Detect which cell encompasses the target text, then output its (X, Y) center coordinate. 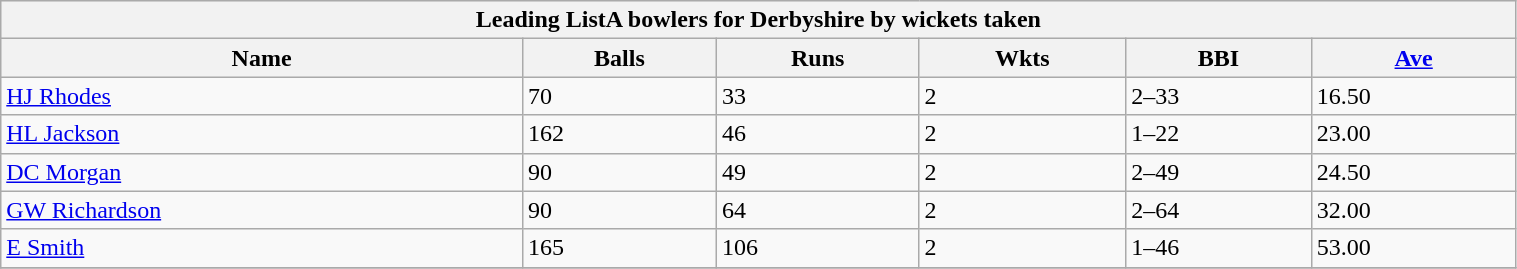
Runs (818, 58)
24.50 (1414, 172)
1–22 (1219, 134)
DC Morgan (262, 172)
32.00 (1414, 210)
Ave (1414, 58)
Wkts (1022, 58)
23.00 (1414, 134)
HJ Rhodes (262, 96)
GW Richardson (262, 210)
HL Jackson (262, 134)
2–33 (1219, 96)
2–49 (1219, 172)
49 (818, 172)
162 (619, 134)
70 (619, 96)
Balls (619, 58)
16.50 (1414, 96)
Name (262, 58)
BBI (1219, 58)
64 (818, 210)
165 (619, 248)
Leading ListA bowlers for Derbyshire by wickets taken (758, 20)
106 (818, 248)
53.00 (1414, 248)
1–46 (1219, 248)
E Smith (262, 248)
46 (818, 134)
33 (818, 96)
2–64 (1219, 210)
